Scan for the cell matching the given text and deliver its (X, Y) coordinate at center. 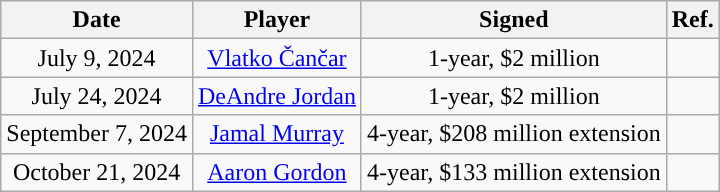
4-year, $208 million extension (514, 134)
Aaron Gordon (276, 172)
July 24, 2024 (97, 96)
Signed (514, 20)
4-year, $133 million extension (514, 172)
Date (97, 20)
Player (276, 20)
October 21, 2024 (97, 172)
Ref. (692, 20)
Vlatko Čančar (276, 58)
Jamal Murray (276, 134)
July 9, 2024 (97, 58)
September 7, 2024 (97, 134)
DeAndre Jordan (276, 96)
